Find where the given text appears and provide that cell's center as [X, Y] coordinate. 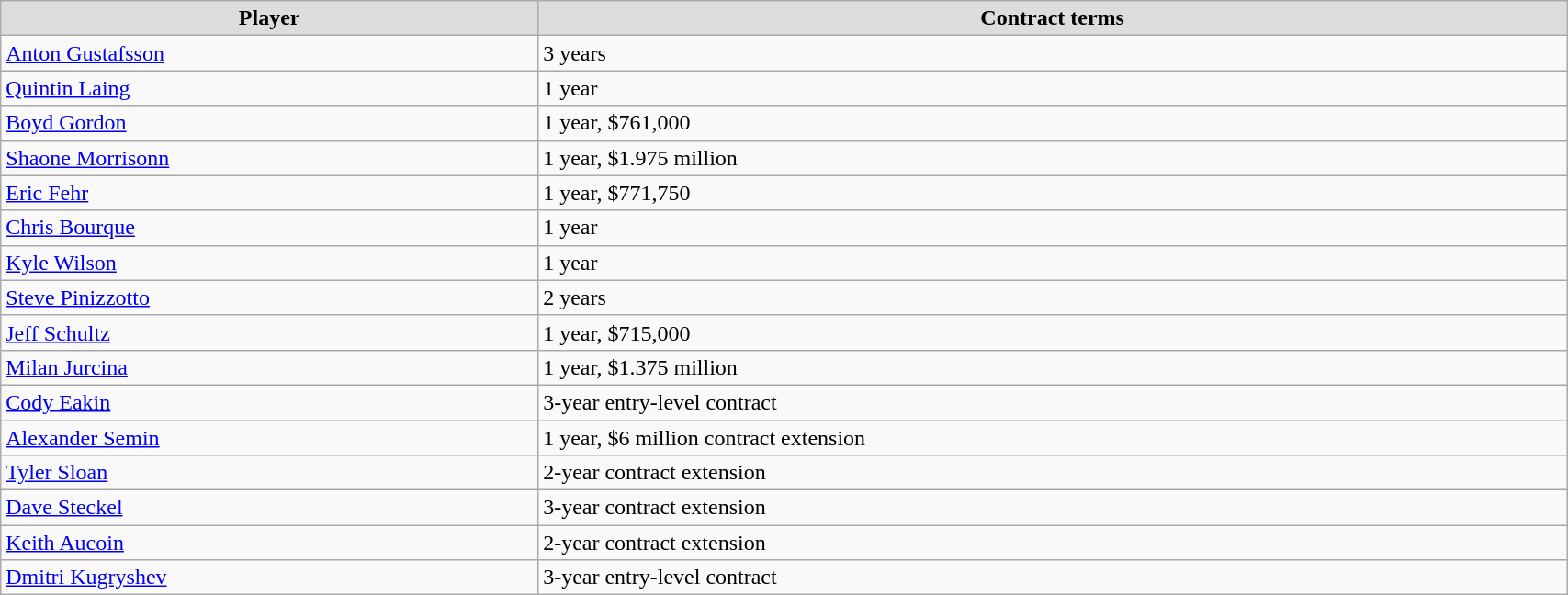
Quintin Laing [270, 88]
1 year, $1.975 million [1053, 158]
Jeff Schultz [270, 332]
Boyd Gordon [270, 123]
Shaone Morrisonn [270, 158]
1 year, $715,000 [1053, 332]
1 year, $1.375 million [1053, 367]
Anton Gustafsson [270, 53]
Tyler Sloan [270, 473]
Keith Aucoin [270, 543]
2 years [1053, 297]
Milan Jurcina [270, 367]
Alexander Semin [270, 438]
3 years [1053, 53]
Steve Pinizzotto [270, 297]
Kyle Wilson [270, 263]
Contract terms [1053, 18]
3-year contract extension [1053, 508]
1 year, $771,750 [1053, 193]
Chris Bourque [270, 228]
1 year, $6 million contract extension [1053, 438]
Player [270, 18]
Dave Steckel [270, 508]
1 year, $761,000 [1053, 123]
Dmitri Kugryshev [270, 578]
Cody Eakin [270, 402]
Eric Fehr [270, 193]
